Identify which cell holds the provided text, then report its (X, Y) central coordinate. 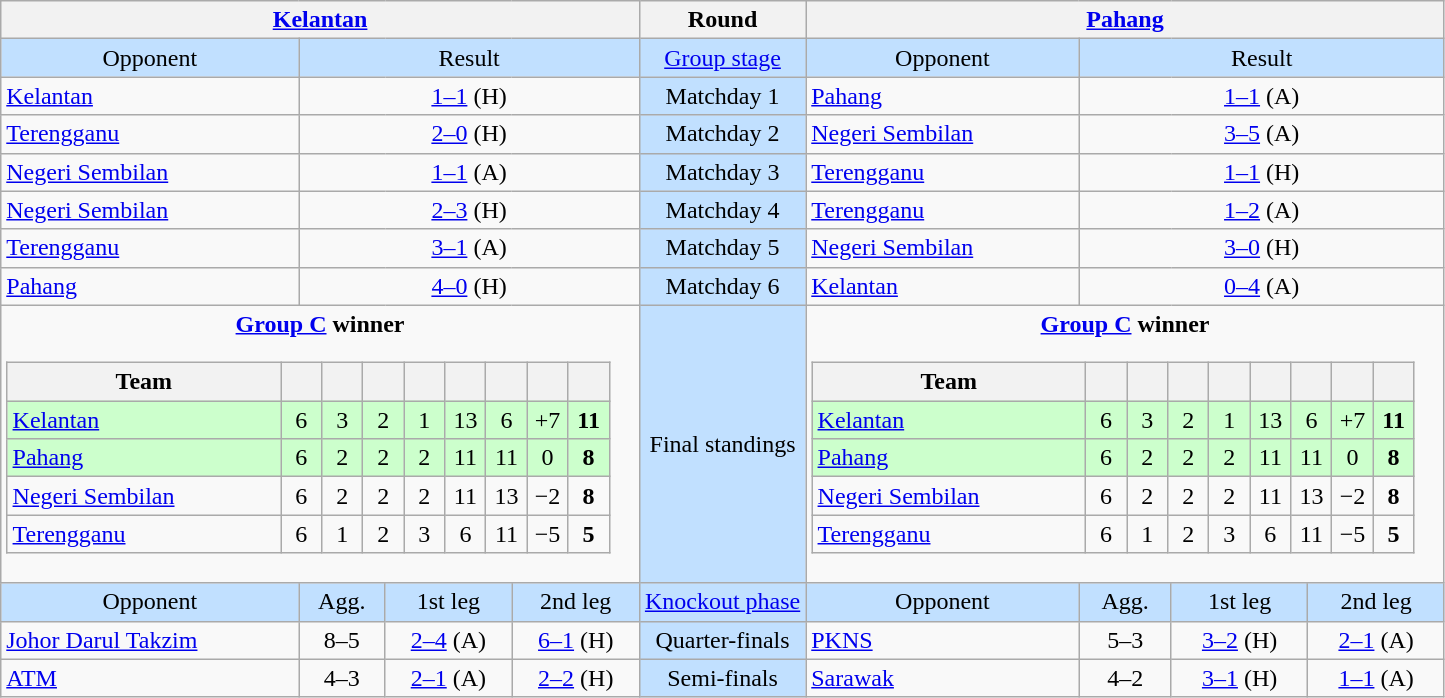
3–1 (H) (1239, 678)
Matchday 4 (722, 210)
8–5 (342, 640)
ATM (150, 678)
Semi-finals (722, 678)
Matchday 2 (722, 134)
Matchday 1 (722, 96)
3–5 (A) (1262, 134)
3–1 (A) (470, 248)
3–2 (H) (1239, 640)
Sarawak (942, 678)
2–2 (H) (576, 678)
4–2 (1125, 678)
PKNS (942, 640)
2–4 (A) (448, 640)
4–3 (342, 678)
Quarter-finals (722, 640)
Johor Darul Takzim (150, 640)
Matchday 5 (722, 248)
Knockout phase (722, 602)
Matchday 6 (722, 286)
0–4 (A) (1262, 286)
Group stage (722, 58)
4–0 (H) (470, 286)
2–3 (H) (470, 210)
2–0 (H) (470, 134)
Round (722, 20)
6–1 (H) (576, 640)
5–3 (1125, 640)
Matchday 3 (722, 172)
Final standings (722, 444)
3–0 (H) (1262, 248)
1–2 (A) (1262, 210)
